Provide the [X, Y] coordinate of the cell's center where the given text is located.  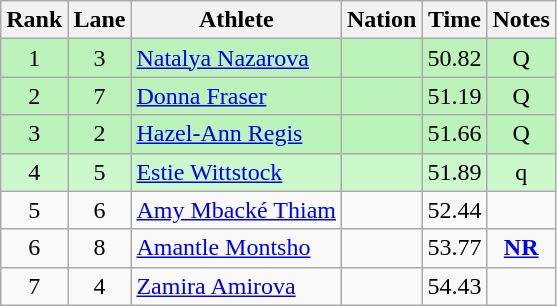
54.43 [454, 286]
Time [454, 20]
51.19 [454, 96]
Zamira Amirova [236, 286]
52.44 [454, 210]
Lane [100, 20]
Estie Wittstock [236, 172]
Notes [521, 20]
Hazel-Ann Regis [236, 134]
1 [34, 58]
Natalya Nazarova [236, 58]
Rank [34, 20]
Athlete [236, 20]
Amantle Montsho [236, 248]
8 [100, 248]
Nation [382, 20]
q [521, 172]
51.89 [454, 172]
NR [521, 248]
Amy Mbacké Thiam [236, 210]
51.66 [454, 134]
Donna Fraser [236, 96]
50.82 [454, 58]
53.77 [454, 248]
